Provide the (X, Y) coordinate of the cell's center where the given text is located.  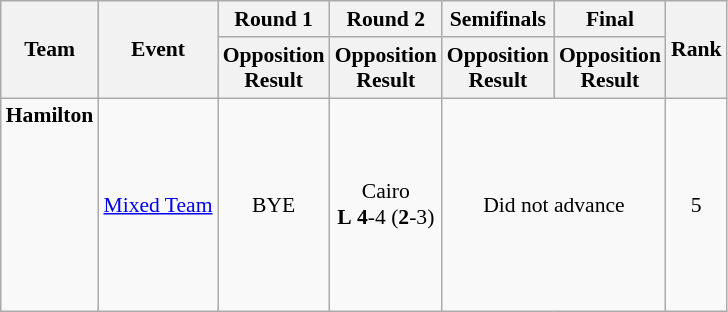
Semifinals (498, 19)
Did not advance (554, 205)
Mixed Team (158, 205)
Final (610, 19)
Cairo L 4-4 (2-3) (386, 205)
BYE (274, 205)
Hamilton (50, 205)
Round 1 (274, 19)
Rank (696, 50)
Team (50, 50)
Round 2 (386, 19)
5 (696, 205)
Event (158, 50)
